Pinpoint the cell where the given text exists, returning its (x, y) midpoint coordinate. 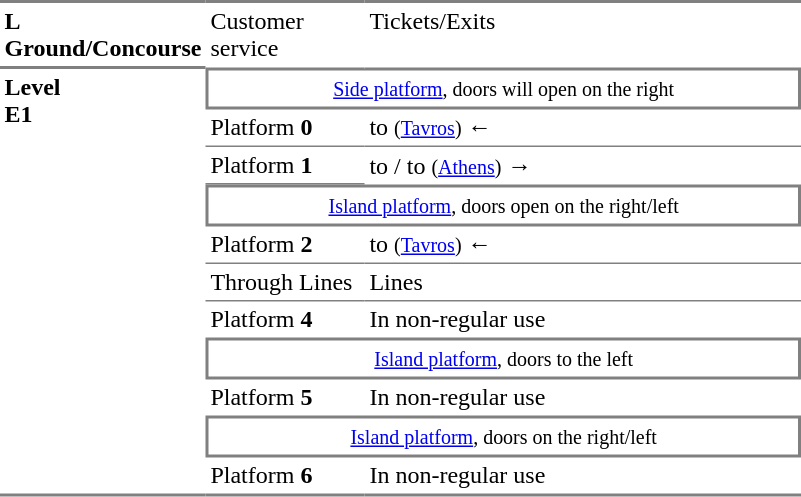
Lines (583, 283)
Tickets/Exits (583, 34)
Platform 6 (286, 478)
LGround/Concourse (103, 34)
Platform 4 (286, 320)
Through Lines (286, 283)
Customer service (286, 34)
to / to (Athens) → (583, 166)
Platform 5 (286, 398)
Platform 2 (286, 245)
Platform 0 (286, 129)
LevelΕ1 (103, 283)
Platform 1 (286, 166)
